Detect which cell encompasses the target text, then output its [x, y] center coordinate. 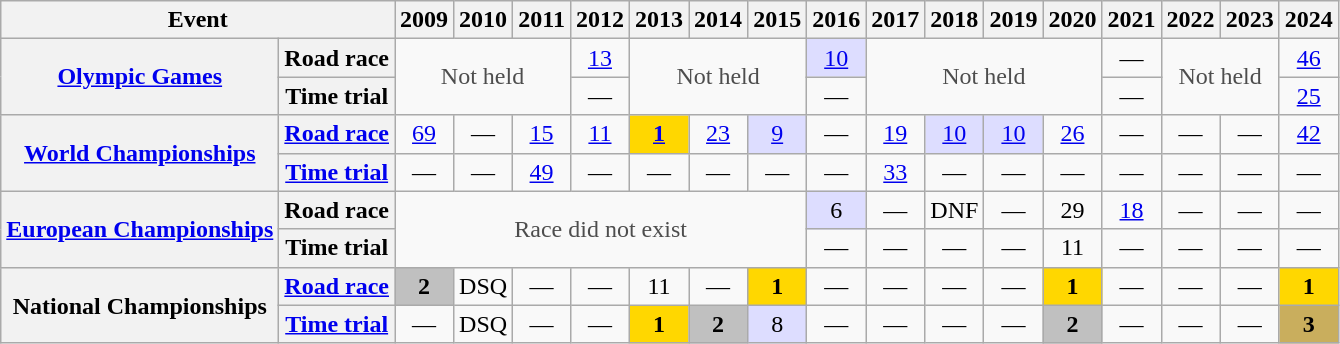
2024 [1308, 20]
3 [1308, 324]
2019 [1014, 20]
2023 [1250, 20]
33 [896, 172]
Event [198, 20]
25 [1308, 96]
8 [778, 324]
69 [424, 134]
Race did not exist [601, 229]
2020 [1072, 20]
9 [778, 134]
2012 [600, 20]
2016 [836, 20]
2015 [778, 20]
15 [542, 134]
49 [542, 172]
2009 [424, 20]
2018 [954, 20]
46 [1308, 58]
19 [896, 134]
2022 [1190, 20]
2010 [484, 20]
2017 [896, 20]
Olympic Games [140, 77]
29 [1072, 210]
2013 [658, 20]
26 [1072, 134]
6 [836, 210]
DNF [954, 210]
European Championships [140, 229]
13 [600, 58]
42 [1308, 134]
23 [718, 134]
2021 [1132, 20]
18 [1132, 210]
World Championships [140, 153]
National Championships [140, 305]
2011 [542, 20]
2014 [718, 20]
